Pinpoint the cell where the given text exists, returning its (X, Y) midpoint coordinate. 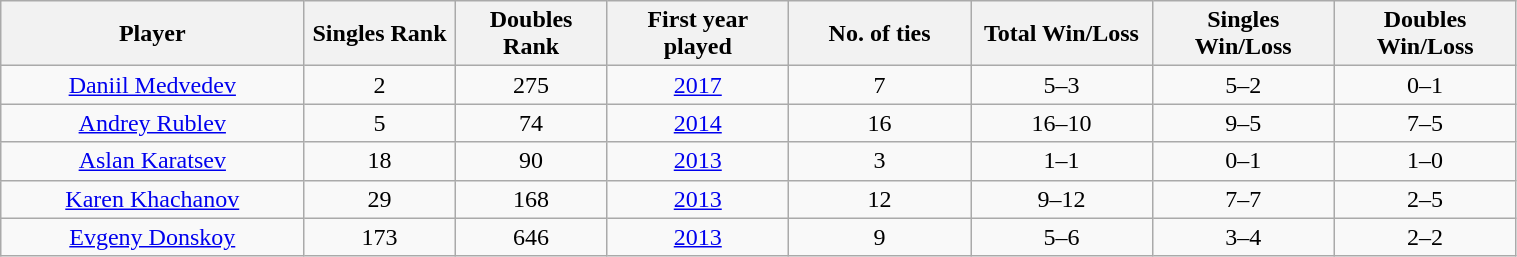
2 (380, 85)
Doubles Win/Loss (1425, 34)
29 (380, 199)
7–7 (1243, 199)
7–5 (1425, 123)
Aslan Karatsev (152, 161)
Singles Win/Loss (1243, 34)
90 (531, 161)
3 (880, 161)
Evgeny Donskoy (152, 237)
2–2 (1425, 237)
Total Win/Loss (1061, 34)
5–6 (1061, 237)
18 (380, 161)
646 (531, 237)
5–3 (1061, 85)
5 (380, 123)
Karen Khachanov (152, 199)
74 (531, 123)
Doubles Rank (531, 34)
Daniil Medvedev (152, 85)
1–1 (1061, 161)
5–2 (1243, 85)
7 (880, 85)
16 (880, 123)
168 (531, 199)
275 (531, 85)
3–4 (1243, 237)
Singles Rank (380, 34)
Player (152, 34)
2014 (698, 123)
First year played (698, 34)
No. of ties (880, 34)
16–10 (1061, 123)
173 (380, 237)
2017 (698, 85)
9–12 (1061, 199)
1–0 (1425, 161)
9–5 (1243, 123)
9 (880, 237)
12 (880, 199)
2–5 (1425, 199)
Andrey Rublev (152, 123)
